Extract the [X, Y] coordinate from the center of the cell holding the provided text.  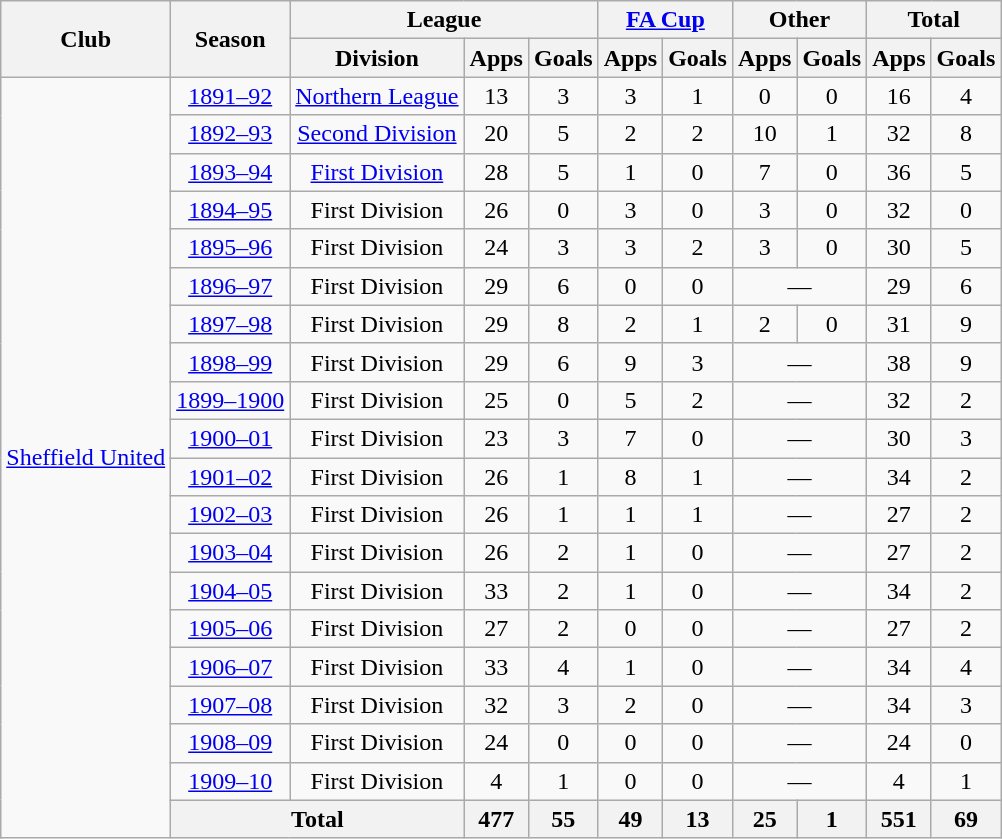
1904–05 [230, 591]
1898–99 [230, 362]
1900–01 [230, 438]
477 [496, 819]
28 [496, 172]
38 [899, 362]
55 [563, 819]
49 [630, 819]
31 [899, 324]
League [444, 20]
Division [377, 58]
1895–96 [230, 248]
1905–06 [230, 629]
23 [496, 438]
20 [496, 134]
1908–09 [230, 743]
1902–03 [230, 515]
10 [764, 134]
1891–92 [230, 96]
36 [899, 172]
1906–07 [230, 667]
1893–94 [230, 172]
Season [230, 39]
1892–93 [230, 134]
1894–95 [230, 210]
1907–08 [230, 705]
1897–98 [230, 324]
1901–02 [230, 477]
1899–1900 [230, 400]
16 [899, 96]
Second Division [377, 134]
Other [799, 20]
Northern League [377, 96]
Club [86, 39]
551 [899, 819]
FA Cup [665, 20]
1896–97 [230, 286]
1909–10 [230, 781]
Sheffield United [86, 458]
69 [966, 819]
1903–04 [230, 553]
